Output the [x, y] coordinate of the center of the cell containing the given text.  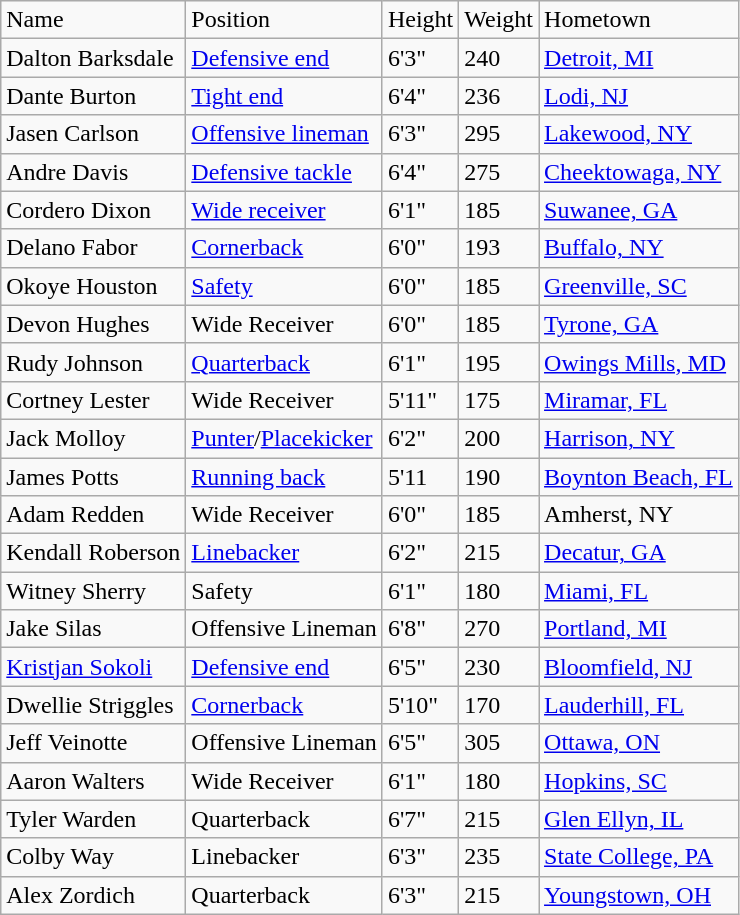
Lodi, NJ [639, 96]
240 [499, 58]
Ottawa, ON [639, 743]
Running back [284, 477]
Wide receiver [284, 210]
200 [499, 438]
Greenville, SC [639, 286]
Harrison, NY [639, 438]
Defensive tackle [284, 172]
235 [499, 857]
Offensive lineman [284, 134]
236 [499, 96]
Hopkins, SC [639, 781]
Okoye Houston [94, 286]
Youngstown, OH [639, 895]
170 [499, 705]
Adam Redden [94, 515]
5'10" [420, 705]
Punter/Placekicker [284, 438]
295 [499, 134]
Kristjan Sokoli [94, 667]
Owings Mills, MD [639, 362]
Miramar, FL [639, 400]
Cheektowaga, NY [639, 172]
Andre Davis [94, 172]
Cordero Dixon [94, 210]
5'11" [420, 400]
Cortney Lester [94, 400]
Buffalo, NY [639, 248]
State College, PA [639, 857]
Witney Sherry [94, 591]
5'11 [420, 477]
193 [499, 248]
Decatur, GA [639, 553]
Amherst, NY [639, 515]
190 [499, 477]
Weight [499, 20]
Miami, FL [639, 591]
195 [499, 362]
Hometown [639, 20]
Jasen Carlson [94, 134]
Name [94, 20]
Height [420, 20]
Tight end [284, 96]
Portland, MI [639, 629]
Boynton Beach, FL [639, 477]
6'8" [420, 629]
Jeff Veinotte [94, 743]
James Potts [94, 477]
Glen Ellyn, IL [639, 819]
Alex Zordich [94, 895]
Jack Molloy [94, 438]
Jake Silas [94, 629]
Tyrone, GA [639, 324]
Aaron Walters [94, 781]
305 [499, 743]
175 [499, 400]
Delano Fabor [94, 248]
Dalton Barksdale [94, 58]
Kendall Roberson [94, 553]
Rudy Johnson [94, 362]
6'7" [420, 819]
Colby Way [94, 857]
Bloomfield, NJ [639, 667]
Detroit, MI [639, 58]
Devon Hughes [94, 324]
Suwanee, GA [639, 210]
Lauderhill, FL [639, 705]
Tyler Warden [94, 819]
275 [499, 172]
Lakewood, NY [639, 134]
230 [499, 667]
Dante Burton [94, 96]
Dwellie Striggles [94, 705]
270 [499, 629]
Position [284, 20]
